Extract the (X, Y) coordinate from the center of the cell holding the provided text.  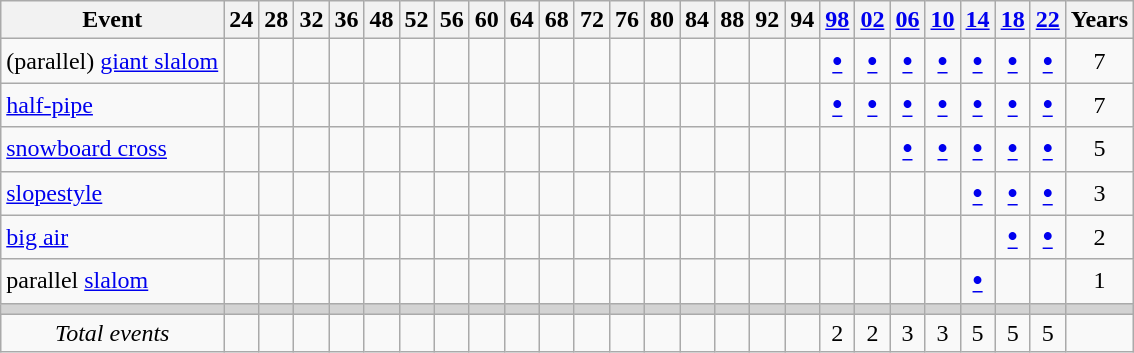
92 (768, 20)
28 (276, 20)
72 (592, 20)
18 (1012, 20)
98 (838, 20)
68 (556, 20)
32 (312, 20)
22 (1048, 20)
84 (698, 20)
slopestyle (112, 193)
24 (242, 20)
14 (978, 20)
06 (908, 20)
1 (1099, 281)
Event (112, 20)
parallel slalom (112, 281)
snowboard cross (112, 149)
76 (626, 20)
02 (872, 20)
Years (1099, 20)
80 (662, 20)
36 (346, 20)
52 (416, 20)
Total events (112, 333)
half-pipe (112, 105)
10 (942, 20)
94 (802, 20)
88 (732, 20)
(parallel) giant slalom (112, 61)
60 (486, 20)
48 (382, 20)
big air (112, 237)
64 (522, 20)
56 (452, 20)
